Pinpoint the cell where the given text exists, returning its (x, y) midpoint coordinate. 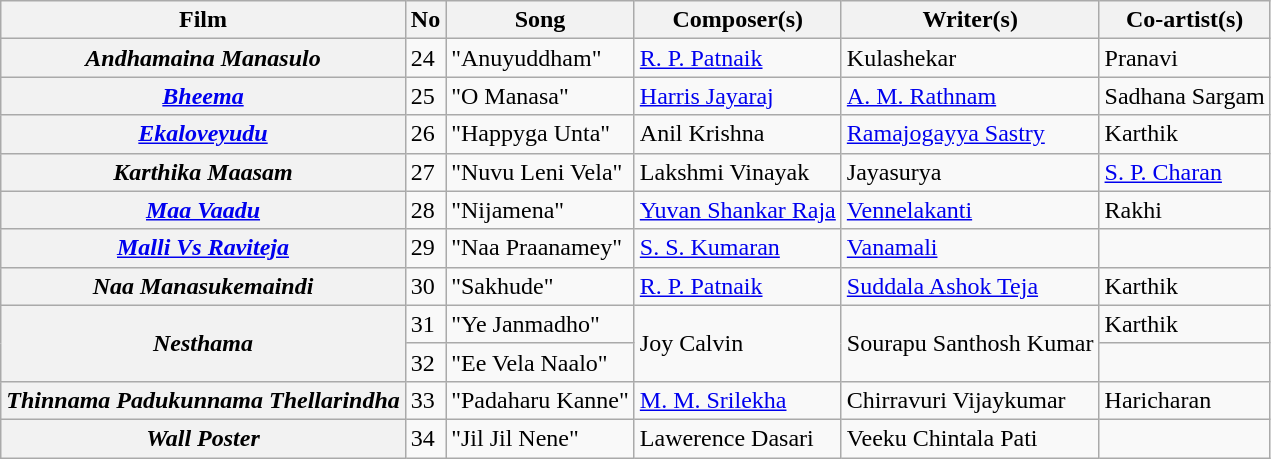
No (425, 20)
Lakshmi Vinayak (738, 172)
Malli Vs Raviteja (204, 248)
26 (425, 134)
Jayasurya (970, 172)
Veeku Chintala Pati (970, 438)
M. M. Srilekha (738, 400)
Karthika Maasam (204, 172)
Nesthama (204, 343)
Joy Calvin (738, 343)
"Ee Vela Naalo" (540, 362)
S. P. Charan (1184, 172)
Song (540, 20)
29 (425, 248)
Pranavi (1184, 58)
24 (425, 58)
27 (425, 172)
Harris Jayaraj (738, 96)
Kulashekar (970, 58)
Ramajogayya Sastry (970, 134)
Yuvan Shankar Raja (738, 210)
"Happyga Unta" (540, 134)
Composer(s) (738, 20)
"Jil Jil Nene" (540, 438)
Wall Poster (204, 438)
Haricharan (1184, 400)
"Nuvu Leni Vela" (540, 172)
28 (425, 210)
Vennelakanti (970, 210)
"Naa Praanamey" (540, 248)
Lawerence Dasari (738, 438)
32 (425, 362)
Anil Krishna (738, 134)
"Ye Janmadho" (540, 324)
Sourapu Santhosh Kumar (970, 343)
Chirravuri Vijaykumar (970, 400)
Andhamaina Manasulo (204, 58)
Writer(s) (970, 20)
25 (425, 96)
"O Manasa" (540, 96)
Rakhi (1184, 210)
30 (425, 286)
"Padaharu Kanne" (540, 400)
Film (204, 20)
Ekaloveyudu (204, 134)
S. S. Kumaran (738, 248)
33 (425, 400)
Co-artist(s) (1184, 20)
"Anuyuddham" (540, 58)
Sadhana Sargam (1184, 96)
Naa Manasukemaindi (204, 286)
Thinnama Padukunnama Thellarindha (204, 400)
Maa Vaadu (204, 210)
Suddala Ashok Teja (970, 286)
31 (425, 324)
"Nijamena" (540, 210)
Bheema (204, 96)
"Sakhude" (540, 286)
A. M. Rathnam (970, 96)
34 (425, 438)
Vanamali (970, 248)
